Search for the cell housing the specified text and yield its [X, Y] center coordinate. 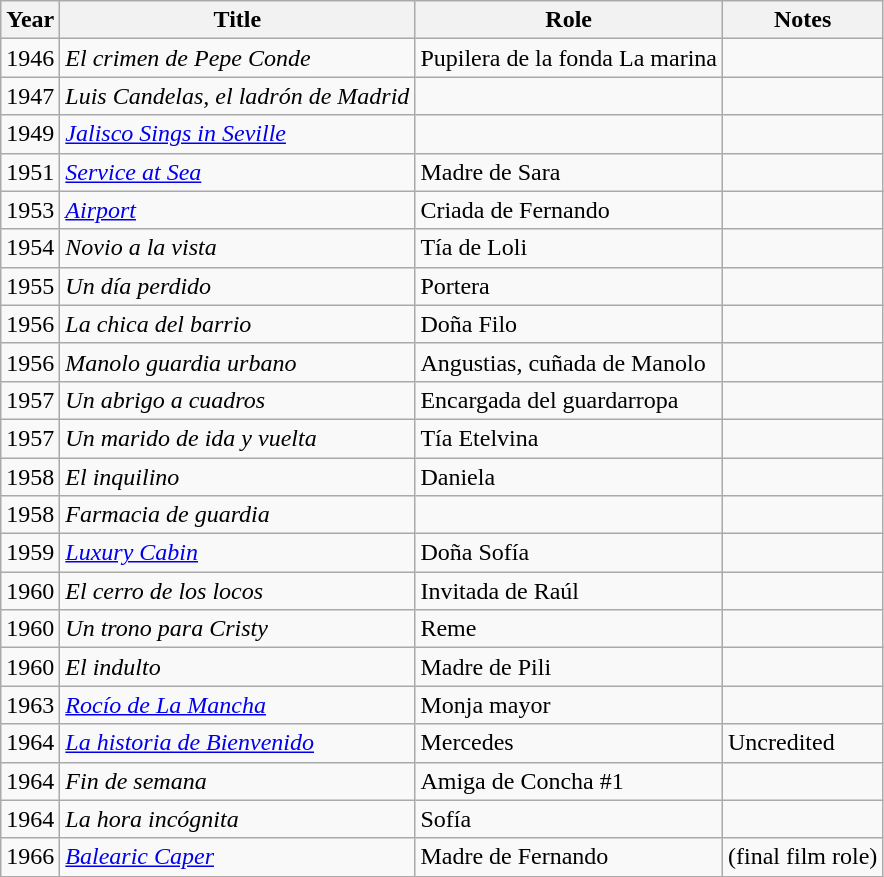
Amiga de Concha #1 [569, 781]
La hora incógnita [238, 819]
La chica del barrio [238, 324]
Airport [238, 210]
1959 [30, 553]
Invitada de Raúl [569, 591]
1946 [30, 58]
Doña Filo [569, 324]
Tía de Loli [569, 248]
Farmacia de guardia [238, 515]
El crimen de Pepe Conde [238, 58]
Portera [569, 286]
Uncredited [803, 743]
Doña Sofía [569, 553]
Encargada del guardarropa [569, 400]
Mercedes [569, 743]
1947 [30, 96]
1954 [30, 248]
Fin de semana [238, 781]
(final film role) [803, 857]
Year [30, 20]
Un abrigo a cuadros [238, 400]
1955 [30, 286]
El cerro de los locos [238, 591]
1953 [30, 210]
Un marido de ida y vuelta [238, 438]
Role [569, 20]
Service at Sea [238, 172]
La historia de Bienvenido [238, 743]
Luis Candelas, el ladrón de Madrid [238, 96]
Un trono para Cristy [238, 629]
1951 [30, 172]
Rocío de La Mancha [238, 705]
Madre de Pili [569, 667]
1966 [30, 857]
Reme [569, 629]
Pupilera de la fonda La marina [569, 58]
Madre de Fernando [569, 857]
Un día perdido [238, 286]
Criada de Fernando [569, 210]
1949 [30, 134]
Tía Etelvina [569, 438]
Title [238, 20]
Manolo guardia urbano [238, 362]
Madre de Sara [569, 172]
Jalisco Sings in Seville [238, 134]
1963 [30, 705]
Sofía [569, 819]
Angustias, cuñada de Manolo [569, 362]
Novio a la vista [238, 248]
Luxury Cabin [238, 553]
Monja mayor [569, 705]
Balearic Caper [238, 857]
Daniela [569, 477]
El inquilino [238, 477]
El indulto [238, 667]
Notes [803, 20]
